Capture the cell that displays the provided text and extract its (X, Y) central coordinate. 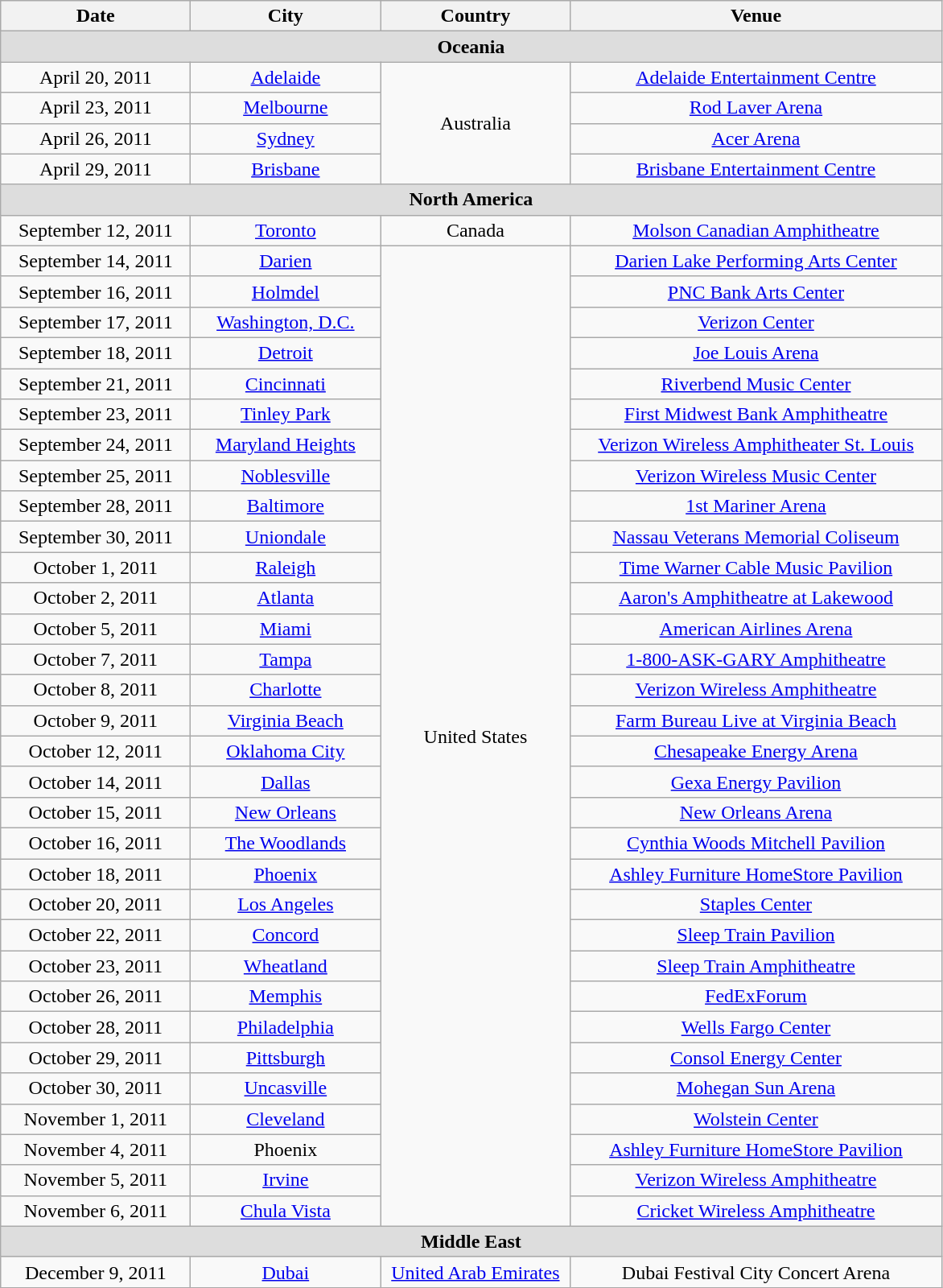
Oklahoma City (286, 751)
Baltimore (286, 506)
September 17, 2011 (96, 322)
Dallas (286, 782)
October 16, 2011 (96, 843)
Mohegan Sun Arena (756, 1088)
Melbourne (286, 108)
April 29, 2011 (96, 169)
Wolstein Center (756, 1119)
October 2, 2011 (96, 598)
FedExForum (756, 997)
October 5, 2011 (96, 629)
Miami (286, 629)
Pittsburgh (286, 1058)
October 9, 2011 (96, 720)
Uncasville (286, 1088)
September 28, 2011 (96, 506)
October 29, 2011 (96, 1058)
September 25, 2011 (96, 476)
October 20, 2011 (96, 905)
PNC Bank Arts Center (756, 291)
First Midwest Bank Amphitheatre (756, 415)
April 26, 2011 (96, 138)
Raleigh (286, 568)
Chula Vista (286, 1211)
Nassau Veterans Memorial Coliseum (756, 537)
Maryland Heights (286, 445)
American Airlines Arena (756, 629)
September 23, 2011 (96, 415)
Holmdel (286, 291)
October 15, 2011 (96, 812)
Staples Center (756, 905)
Date (96, 16)
Dubai Festival City Concert Arena (756, 1272)
September 21, 2011 (96, 384)
Oceania (471, 47)
Acer Arena (756, 138)
Dubai (286, 1272)
Sleep Train Amphitheatre (756, 966)
United States (476, 736)
Cynthia Woods Mitchell Pavilion (756, 843)
September 12, 2011 (96, 230)
November 6, 2011 (96, 1211)
Brisbane Entertainment Centre (756, 169)
Consol Energy Center (756, 1058)
Aaron's Amphitheatre at Lakewood (756, 598)
Verizon Wireless Music Center (756, 476)
Time Warner Cable Music Pavilion (756, 568)
April 23, 2011 (96, 108)
Rod Laver Arena (756, 108)
Farm Bureau Live at Virginia Beach (756, 720)
Wheatland (286, 966)
October 23, 2011 (96, 966)
October 18, 2011 (96, 873)
September 24, 2011 (96, 445)
April 20, 2011 (96, 77)
Cleveland (286, 1119)
November 1, 2011 (96, 1119)
Charlotte (286, 690)
September 18, 2011 (96, 353)
Australia (476, 123)
Venue (756, 16)
North America (471, 200)
October 22, 2011 (96, 935)
September 30, 2011 (96, 537)
Country (476, 16)
Adelaide (286, 77)
November 4, 2011 (96, 1150)
October 12, 2011 (96, 751)
Canada (476, 230)
The Woodlands (286, 843)
Molson Canadian Amphitheatre (756, 230)
Philadelphia (286, 1027)
November 5, 2011 (96, 1180)
October 26, 2011 (96, 997)
Brisbane (286, 169)
Cincinnati (286, 384)
New Orleans Arena (756, 812)
Irvine (286, 1180)
Los Angeles (286, 905)
Cricket Wireless Amphitheatre (756, 1211)
Darien Lake Performing Arts Center (756, 261)
October 30, 2011 (96, 1088)
Verizon Center (756, 322)
September 14, 2011 (96, 261)
Riverbend Music Center (756, 384)
September 16, 2011 (96, 291)
October 14, 2011 (96, 782)
Verizon Wireless Amphitheater St. Louis (756, 445)
Noblesville (286, 476)
Concord (286, 935)
City (286, 16)
Darien (286, 261)
Uniondale (286, 537)
Joe Louis Arena (756, 353)
October 7, 2011 (96, 659)
October 8, 2011 (96, 690)
Sydney (286, 138)
October 28, 2011 (96, 1027)
December 9, 2011 (96, 1272)
Chesapeake Energy Arena (756, 751)
Washington, D.C. (286, 322)
1st Mariner Arena (756, 506)
Wells Fargo Center (756, 1027)
Tampa (286, 659)
New Orleans (286, 812)
Adelaide Entertainment Centre (756, 77)
Detroit (286, 353)
Sleep Train Pavilion (756, 935)
Middle East (471, 1241)
Atlanta (286, 598)
Tinley Park (286, 415)
October 1, 2011 (96, 568)
United Arab Emirates (476, 1272)
Virginia Beach (286, 720)
Toronto (286, 230)
1-800-ASK-GARY Amphitheatre (756, 659)
Memphis (286, 997)
Gexa Energy Pavilion (756, 782)
